Output the [x, y] coordinate of the center of the cell containing the given text.  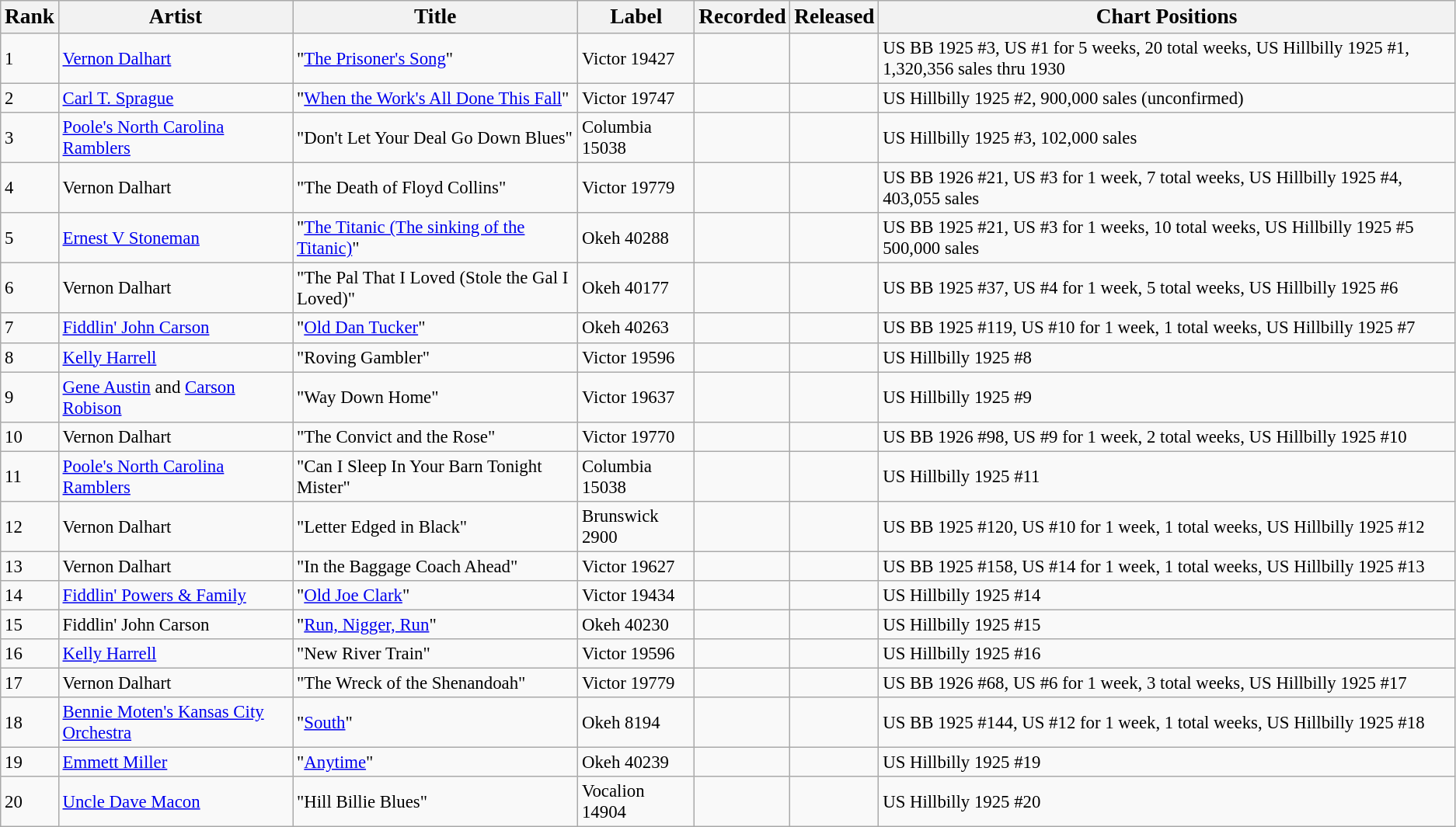
5 [30, 238]
Okeh 8194 [636, 722]
9 [30, 398]
Label [636, 17]
Bennie Moten's Kansas City Orchestra [176, 722]
Gene Austin and Carson Robison [176, 398]
US BB 1926 #98, US #9 for 1 week, 2 total weeks, US Hillbilly 1925 #10 [1167, 436]
US BB 1925 #158, US #14 for 1 week, 1 total weeks, US Hillbilly 1925 #13 [1167, 566]
Okeh 40239 [636, 763]
Ernest V Stoneman [176, 238]
"The Wreck of the Shenandoah" [435, 683]
4 [30, 188]
Chart Positions [1167, 17]
"New River Train" [435, 654]
Carl T. Sprague [176, 99]
"When the Work's All Done This Fall" [435, 99]
US BB 1925 #21, US #3 for 1 weeks, 10 total weeks, US Hillbilly 1925 #5 500,000 sales [1167, 238]
"Roving Gambler" [435, 357]
US BB 1926 #21, US #3 for 1 week, 7 total weeks, US Hillbilly 1925 #4, 403,055 sales [1167, 188]
US BB 1925 #37, US #4 for 1 week, 5 total weeks, US Hillbilly 1925 #6 [1167, 289]
Victor 19627 [636, 566]
Okeh 40288 [636, 238]
1 [30, 59]
7 [30, 328]
12 [30, 526]
US Hillbilly 1925 #8 [1167, 357]
Recorded [743, 17]
US BB 1925 #119, US #10 for 1 week, 1 total weeks, US Hillbilly 1925 #7 [1167, 328]
US Hillbilly 1925 #3, 102,000 sales [1167, 138]
"Way Down Home" [435, 398]
"South" [435, 722]
"The Convict and the Rose" [435, 436]
"Can I Sleep In Your Barn Tonight Mister" [435, 477]
"Hill Billie Blues" [435, 801]
Okeh 40230 [636, 624]
11 [30, 477]
Uncle Dave Macon [176, 801]
US Hillbilly 1925 #11 [1167, 477]
US BB 1925 #144, US #12 for 1 week, 1 total weeks, US Hillbilly 1925 #18 [1167, 722]
Brunswick 2900 [636, 526]
Okeh 40263 [636, 328]
Artist [176, 17]
Rank [30, 17]
"Anytime" [435, 763]
Fiddlin' Powers & Family [176, 596]
"Don't Let Your Deal Go Down Blues" [435, 138]
6 [30, 289]
"Old Dan Tucker" [435, 328]
US Hillbilly 1925 #20 [1167, 801]
19 [30, 763]
16 [30, 654]
"The Pal That I Loved (Stole the Gal I Loved)" [435, 289]
US Hillbilly 1925 #15 [1167, 624]
Victor 19747 [636, 99]
US Hillbilly 1925 #14 [1167, 596]
Released [834, 17]
8 [30, 357]
17 [30, 683]
US BB 1926 #68, US #6 for 1 week, 3 total weeks, US Hillbilly 1925 #17 [1167, 683]
Victor 19637 [636, 398]
"In the Baggage Coach Ahead" [435, 566]
US BB 1925 #120, US #10 for 1 week, 1 total weeks, US Hillbilly 1925 #12 [1167, 526]
US Hillbilly 1925 #2, 900,000 sales (unconfirmed) [1167, 99]
"Old Joe Clark" [435, 596]
18 [30, 722]
2 [30, 99]
10 [30, 436]
Emmett Miller [176, 763]
Victor 19427 [636, 59]
US Hillbilly 1925 #16 [1167, 654]
Vocalion 14904 [636, 801]
15 [30, 624]
Victor 19434 [636, 596]
13 [30, 566]
"The Titanic (The sinking of the Titanic)" [435, 238]
Okeh 40177 [636, 289]
"Run, Nigger, Run" [435, 624]
Victor 19770 [636, 436]
"The Prisoner's Song" [435, 59]
14 [30, 596]
"The Death of Floyd Collins" [435, 188]
"Letter Edged in Black" [435, 526]
US Hillbilly 1925 #9 [1167, 398]
US Hillbilly 1925 #19 [1167, 763]
US BB 1925 #3, US #1 for 5 weeks, 20 total weeks, US Hillbilly 1925 #1, 1,320,356 sales thru 1930 [1167, 59]
20 [30, 801]
Title [435, 17]
3 [30, 138]
